Pinpoint the cell where the given text exists, returning its [X, Y] midpoint coordinate. 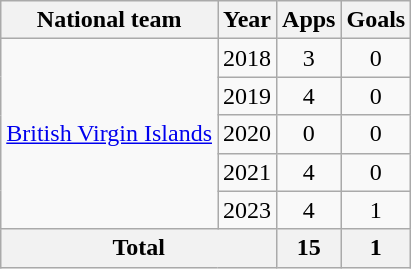
British Virgin Islands [110, 134]
2023 [248, 210]
National team [110, 20]
Total [139, 248]
2018 [248, 58]
Year [248, 20]
3 [309, 58]
15 [309, 248]
Apps [309, 20]
Goals [376, 20]
2021 [248, 172]
2020 [248, 134]
2019 [248, 96]
